Pinpoint the cell where the given text exists, returning its (x, y) midpoint coordinate. 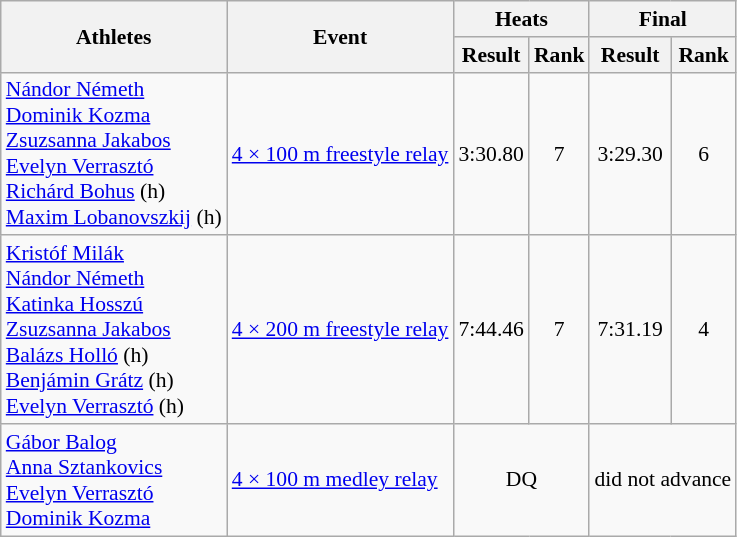
4 (704, 330)
Heats (521, 19)
did not advance (662, 480)
4 × 200 m freestyle relay (340, 330)
3:30.80 (490, 154)
Athletes (114, 36)
7:44.46 (490, 330)
Kristóf MilákNándor NémethKatinka HosszúZsuzsanna JakabosBalázs Holló (h)Benjámin Grátz (h)Evelyn Verrasztó (h) (114, 330)
3:29.30 (630, 154)
Event (340, 36)
DQ (521, 480)
4 × 100 m freestyle relay (340, 154)
4 × 100 m medley relay (340, 480)
7:31.19 (630, 330)
Nándor NémethDominik KozmaZsuzsanna JakabosEvelyn VerrasztóRichárd Bohus (h)Maxim Lobanovszkij (h) (114, 154)
6 (704, 154)
Gábor BalogAnna SztankovicsEvelyn VerrasztóDominik Kozma (114, 480)
Final (662, 19)
